Scan for the cell matching the given text and deliver its (X, Y) coordinate at center. 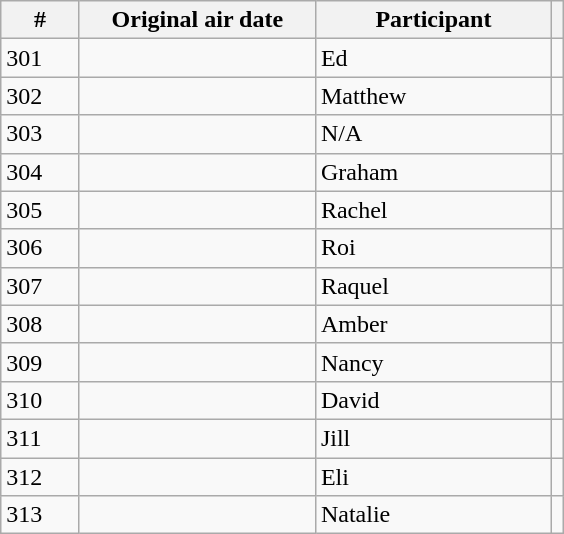
N/A (433, 134)
David (433, 400)
Original air date (197, 20)
301 (40, 58)
Matthew (433, 96)
310 (40, 400)
311 (40, 438)
Raquel (433, 286)
307 (40, 286)
Eli (433, 477)
Amber (433, 324)
305 (40, 210)
Ed (433, 58)
304 (40, 172)
Roi (433, 248)
Graham (433, 172)
Nancy (433, 362)
Jill (433, 438)
303 (40, 134)
309 (40, 362)
312 (40, 477)
# (40, 20)
313 (40, 515)
308 (40, 324)
302 (40, 96)
306 (40, 248)
Natalie (433, 515)
Participant (433, 20)
Rachel (433, 210)
